Return (X, Y) of the center of cell containing provided text 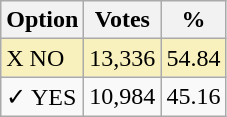
10,984 (122, 97)
54.84 (194, 58)
% (194, 20)
Votes (122, 20)
X NO (42, 58)
13,336 (122, 58)
✓ YES (42, 97)
45.16 (194, 97)
Option (42, 20)
